Provide the (X, Y) coordinate of the cell's center where the given text is located.  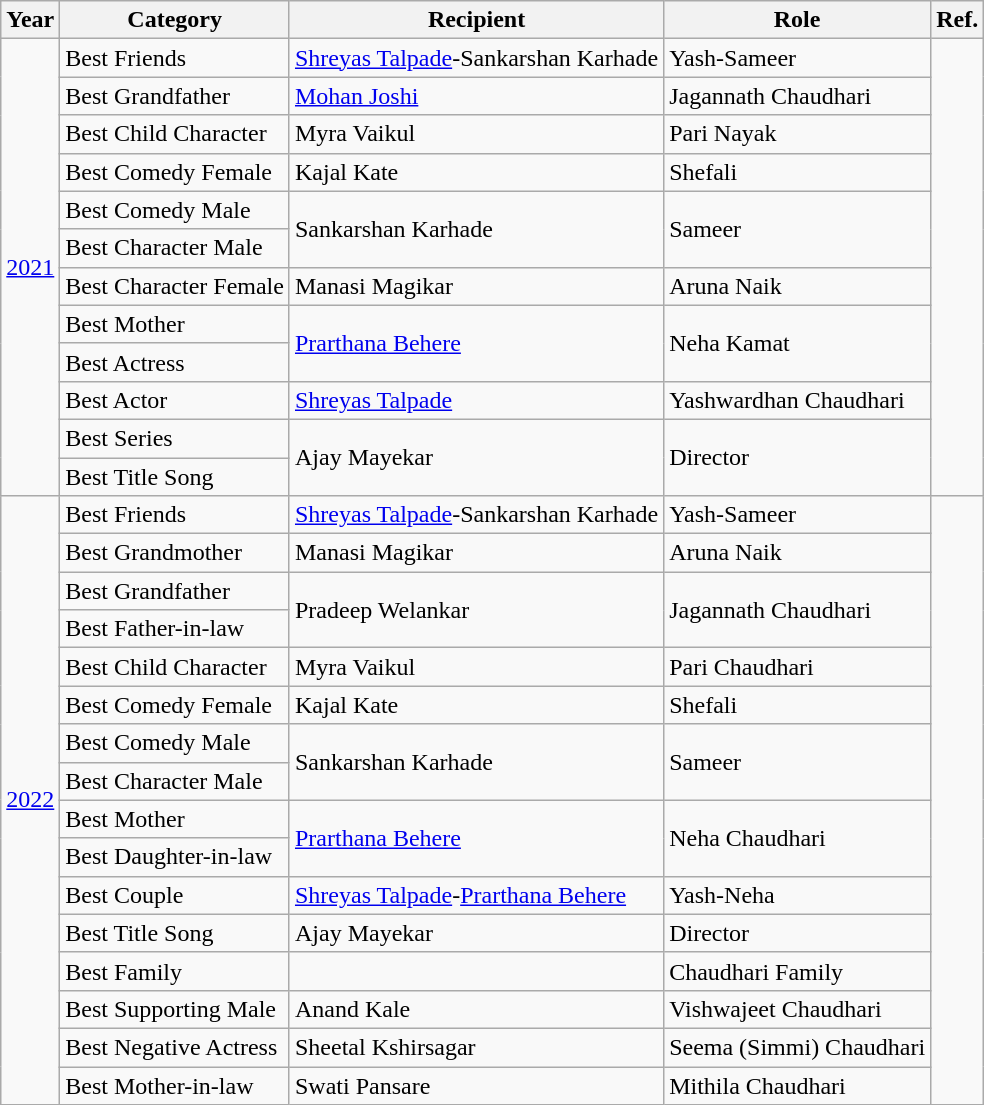
Best Series (175, 438)
Role (798, 20)
Swati Pansare (476, 1085)
2022 (30, 800)
Pari Chaudhari (798, 667)
Best Daughter-in-law (175, 857)
Best Mother-in-law (175, 1085)
Recipient (476, 20)
Anand Kale (476, 1009)
Mithila Chaudhari (798, 1085)
Best Grandmother (175, 553)
Mohan Joshi (476, 96)
Sheetal Kshirsagar (476, 1047)
Neha Kamat (798, 343)
Yash-Neha (798, 895)
Neha Chaudhari (798, 838)
Ref. (958, 20)
Best Actress (175, 362)
Best Actor (175, 400)
Vishwajeet Chaudhari (798, 1009)
Category (175, 20)
Best Couple (175, 895)
Best Family (175, 971)
Pradeep Welankar (476, 610)
Shreyas Talpade-Prarthana Behere (476, 895)
Best Supporting Male (175, 1009)
Best Father-in-law (175, 629)
Pari Nayak (798, 134)
Best Negative Actress (175, 1047)
Chaudhari Family (798, 971)
Year (30, 20)
Seema (Simmi) Chaudhari (798, 1047)
2021 (30, 268)
Shreyas Talpade (476, 400)
Yashwardhan Chaudhari (798, 400)
Best Character Female (175, 286)
